From the cell containing the given text, extract its center point as [X, Y] coordinate. 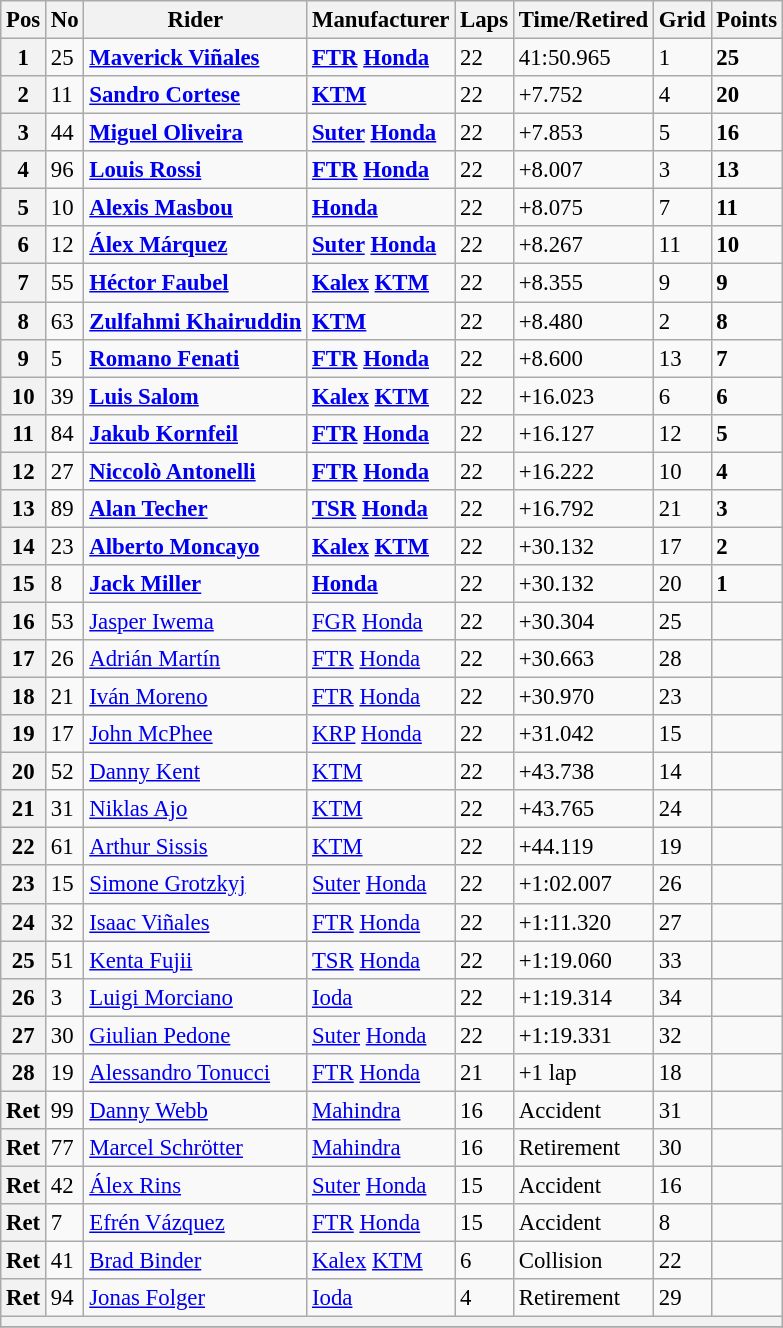
Marcel Schrötter [196, 1148]
Grid [682, 20]
34 [682, 997]
Danny Kent [196, 772]
Brad Binder [196, 1261]
Manufacturer [381, 20]
Pos [24, 20]
+8.267 [583, 245]
Jack Miller [196, 584]
+43.765 [583, 809]
41:50.965 [583, 58]
+8.480 [583, 321]
39 [65, 396]
+43.738 [583, 772]
61 [65, 847]
77 [65, 1148]
Héctor Faubel [196, 283]
89 [65, 509]
+16.127 [583, 433]
Iván Moreno [196, 697]
Kenta Fujii [196, 960]
Collision [583, 1261]
53 [65, 621]
Maverick Viñales [196, 58]
No [65, 20]
+31.042 [583, 734]
Time/Retired [583, 20]
+1:19.331 [583, 1035]
+8.355 [583, 283]
+30.970 [583, 697]
Giulian Pedone [196, 1035]
55 [65, 283]
Alessandro Tonucci [196, 1073]
Jonas Folger [196, 1298]
Jasper Iwema [196, 621]
Niklas Ajo [196, 809]
94 [65, 1298]
41 [65, 1261]
Niccolò Antonelli [196, 471]
+16.023 [583, 396]
Álex Rins [196, 1185]
29 [682, 1298]
+8.075 [583, 208]
+1:19.060 [583, 960]
Rider [196, 20]
+44.119 [583, 847]
Simone Grotzkyj [196, 885]
Zulfahmi Khairuddin [196, 321]
Luis Salom [196, 396]
Efrén Vázquez [196, 1223]
+1:11.320 [583, 922]
+30.304 [583, 621]
Jakub Kornfeil [196, 433]
+7.853 [583, 133]
+16.792 [583, 509]
99 [65, 1110]
John McPhee [196, 734]
Points [746, 20]
Louis Rossi [196, 170]
Danny Webb [196, 1110]
Arthur Sissis [196, 847]
63 [65, 321]
+30.663 [583, 659]
Alberto Moncayo [196, 546]
FGR Honda [381, 621]
Adrián Martín [196, 659]
+8.007 [583, 170]
+1:02.007 [583, 885]
Alexis Masbou [196, 208]
Álex Márquez [196, 245]
Alan Techer [196, 509]
Luigi Morciano [196, 997]
Miguel Oliveira [196, 133]
84 [65, 433]
Romano Fenati [196, 358]
Isaac Viñales [196, 922]
+1:19.314 [583, 997]
KRP Honda [381, 734]
42 [65, 1185]
Laps [484, 20]
52 [65, 772]
33 [682, 960]
51 [65, 960]
+16.222 [583, 471]
96 [65, 170]
+8.600 [583, 358]
+1 lap [583, 1073]
44 [65, 133]
Sandro Cortese [196, 95]
+7.752 [583, 95]
